From the cell containing the given text, extract its center point as [x, y] coordinate. 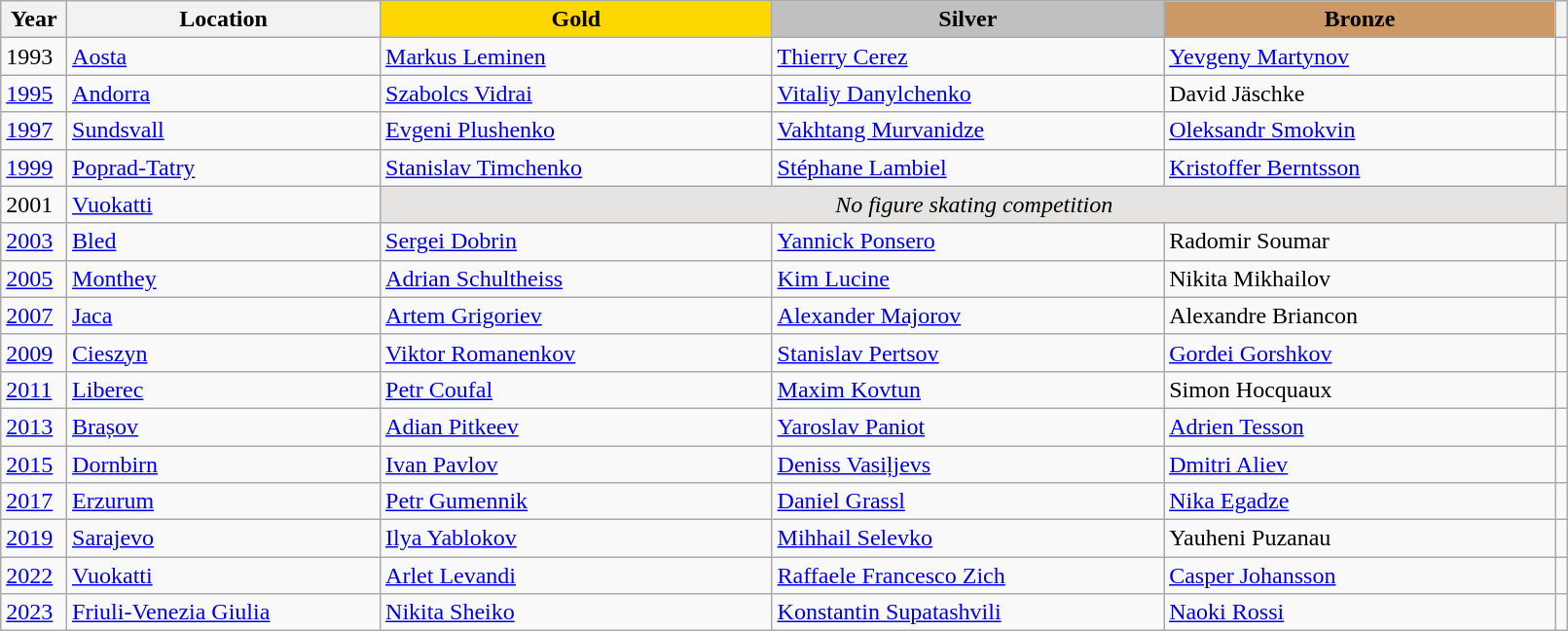
Markus Leminen [576, 56]
Poprad-Tatry [224, 167]
Viktor Romanenkov [576, 353]
Gordei Gorshkov [1361, 353]
Adian Pitkeev [576, 427]
2003 [34, 241]
Nika Egadze [1361, 501]
2005 [34, 278]
Casper Johansson [1361, 575]
Year [34, 19]
Oleksandr Smokvin [1361, 130]
Silver [967, 19]
Szabolcs Vidrai [576, 93]
Cieszyn [224, 353]
Maxim Kovtun [967, 390]
Yannick Ponsero [967, 241]
Location [224, 19]
Sarajevo [224, 538]
2017 [34, 501]
2015 [34, 464]
Adrien Tesson [1361, 427]
Ilya Yablokov [576, 538]
Aosta [224, 56]
Daniel Grassl [967, 501]
Yaroslav Paniot [967, 427]
Nikita Mikhailov [1361, 278]
Arlet Levandi [576, 575]
Konstantin Supatashvili [967, 612]
Gold [576, 19]
Sundsvall [224, 130]
2009 [34, 353]
Friuli-Venezia Giulia [224, 612]
2011 [34, 390]
Mihhail Selevko [967, 538]
Raffaele Francesco Zich [967, 575]
Kim Lucine [967, 278]
Sergei Dobrin [576, 241]
Vitaliy Danylchenko [967, 93]
Stéphane Lambiel [967, 167]
Petr Coufal [576, 390]
Andorra [224, 93]
Simon Hocquaux [1361, 390]
Petr Gumennik [576, 501]
Brașov [224, 427]
2023 [34, 612]
Evgeni Plushenko [576, 130]
Radomir Soumar [1361, 241]
Yevgeny Martynov [1361, 56]
2001 [34, 204]
Nikita Sheiko [576, 612]
2022 [34, 575]
Dornbirn [224, 464]
Stanislav Pertsov [967, 353]
Vakhtang Murvanidze [967, 130]
Yauheni Puzanau [1361, 538]
Deniss Vasiļjevs [967, 464]
No figure skating competition [974, 204]
Erzurum [224, 501]
Alexander Majorov [967, 315]
Kristoffer Berntsson [1361, 167]
Adrian Schultheiss [576, 278]
Ivan Pavlov [576, 464]
1995 [34, 93]
Dmitri Aliev [1361, 464]
Thierry Cerez [967, 56]
Monthey [224, 278]
Stanislav Timchenko [576, 167]
2007 [34, 315]
Alexandre Briancon [1361, 315]
2013 [34, 427]
Liberec [224, 390]
1999 [34, 167]
Bronze [1361, 19]
Bled [224, 241]
Artem Grigoriev [576, 315]
1993 [34, 56]
David Jäschke [1361, 93]
Naoki Rossi [1361, 612]
2019 [34, 538]
1997 [34, 130]
Jaca [224, 315]
